From the cell containing the given text, extract its center point as (X, Y) coordinate. 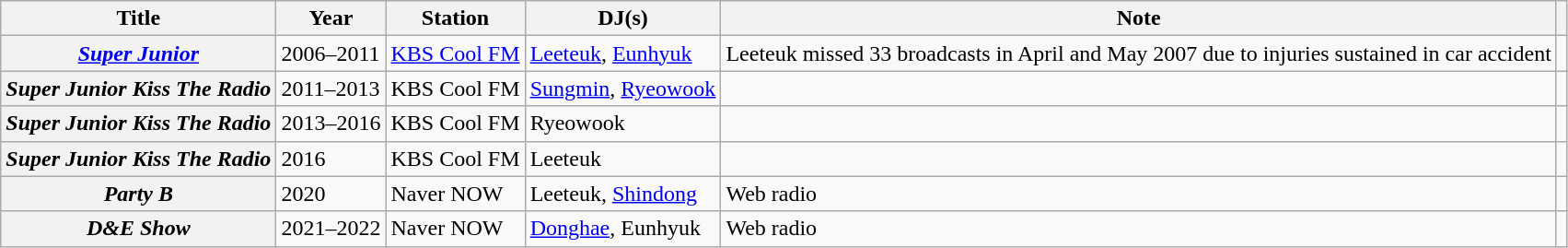
Super Junior (138, 53)
Party B (138, 194)
Leeteuk missed 33 broadcasts in April and May 2007 due to injuries sustained in car accident (1139, 53)
Year (331, 18)
Leeteuk, Eunhyuk (622, 53)
Ryeowook (622, 124)
Sungmin, Ryeowook (622, 89)
Leeteuk, Shindong (622, 194)
2006–2011 (331, 53)
2011–2013 (331, 89)
2013–2016 (331, 124)
Donghae, Eunhyuk (622, 229)
Station (455, 18)
2020 (331, 194)
2016 (331, 159)
Title (138, 18)
DJ(s) (622, 18)
Leeteuk (622, 159)
Note (1139, 18)
D&E Show (138, 229)
2021–2022 (331, 229)
